From the cell containing the given text, extract its center point as [x, y] coordinate. 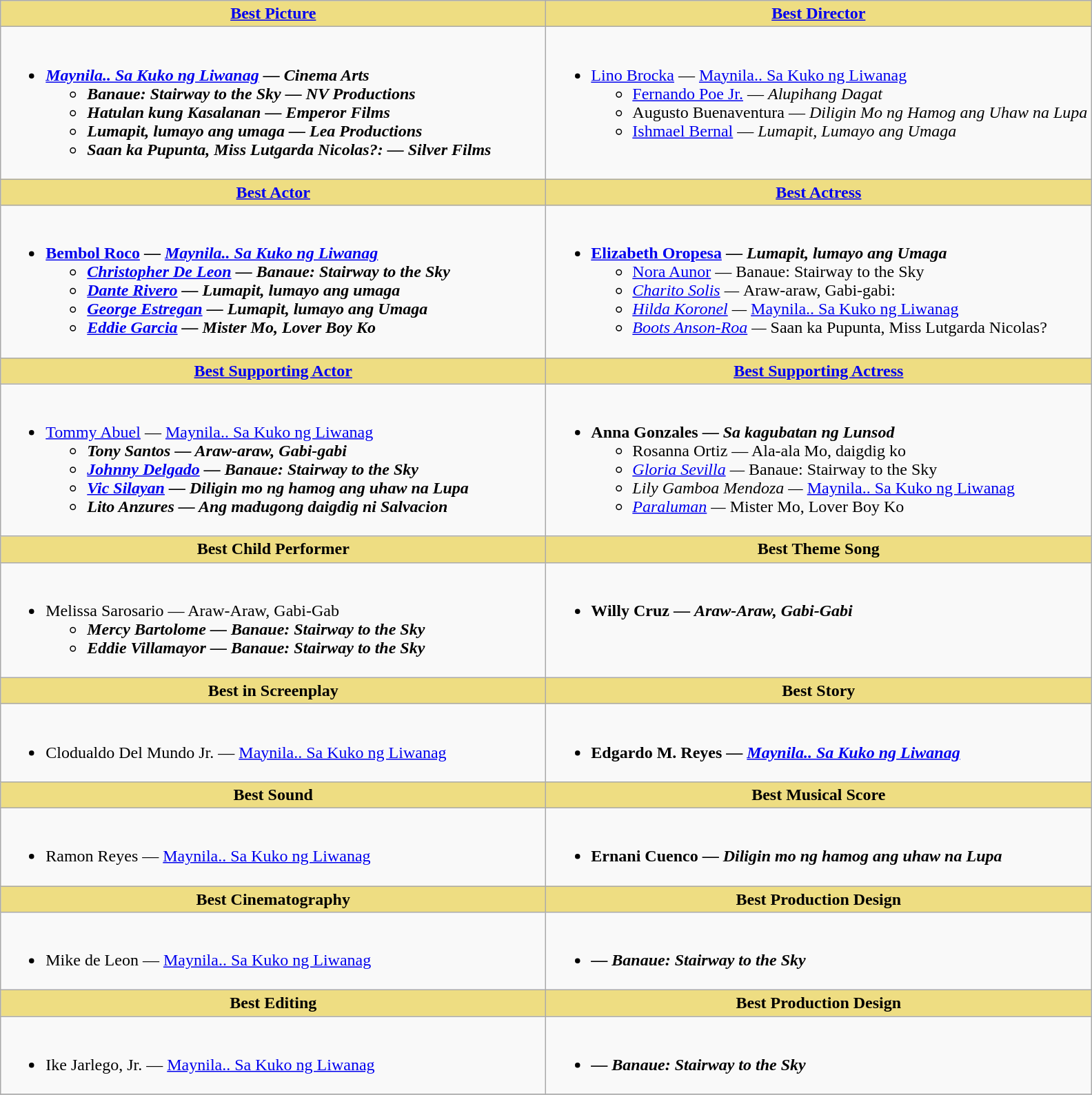
Edgardo M. Reyes — Maynila.. Sa Kuko ng Liwanag [819, 743]
Willy Cruz — Araw-Araw, Gabi-Gabi [819, 620]
Best in Screenplay [273, 690]
Best Supporting Actress [819, 371]
Best Picture [273, 14]
Melissa Sarosario — Araw-Araw, Gabi-GabMercy Bartolome — Banaue: Stairway to the SkyEddie Villamayor — Banaue: Stairway to the Sky [273, 620]
Ernani Cuenco — Diligin mo ng hamog ang uhaw na Lupa [819, 846]
Clodualdo Del Mundo Jr. — Maynila.. Sa Kuko ng Liwanag [273, 743]
Best Cinematography [273, 899]
Best Director [819, 14]
Best Child Performer [273, 549]
Best Musical Score [819, 795]
Ramon Reyes — Maynila.. Sa Kuko ng Liwanag [273, 846]
Ike Jarlego, Jr. — Maynila.. Sa Kuko ng Liwanag [273, 1056]
Mike de Leon — Maynila.. Sa Kuko ng Liwanag [273, 951]
Best Sound [273, 795]
Best Theme Song [819, 549]
Best Story [819, 690]
Best Editing [273, 1003]
Best Actor [273, 192]
Best Actress [819, 192]
Best Supporting Actor [273, 371]
